Extract the (X, Y) coordinate from the center of the cell holding the provided text.  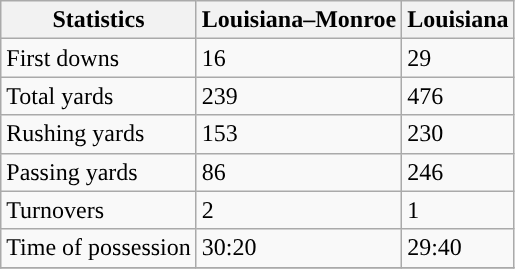
29:40 (458, 248)
153 (298, 134)
86 (298, 172)
Time of possession (99, 248)
1 (458, 210)
Total yards (99, 96)
Passing yards (99, 172)
230 (458, 134)
239 (298, 96)
Turnovers (99, 210)
476 (458, 96)
Rushing yards (99, 134)
16 (298, 58)
Louisiana–Monroe (298, 20)
29 (458, 58)
30:20 (298, 248)
Louisiana (458, 20)
First downs (99, 58)
Statistics (99, 20)
2 (298, 210)
246 (458, 172)
